Capture the cell that displays the provided text and extract its (X, Y) central coordinate. 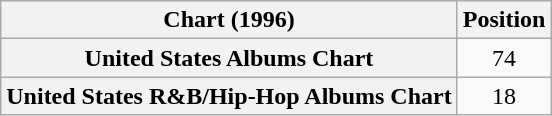
Chart (1996) (229, 20)
Position (504, 20)
United States Albums Chart (229, 58)
18 (504, 96)
United States R&B/Hip-Hop Albums Chart (229, 96)
74 (504, 58)
